Capture the cell that displays the provided text and extract its [x, y] central coordinate. 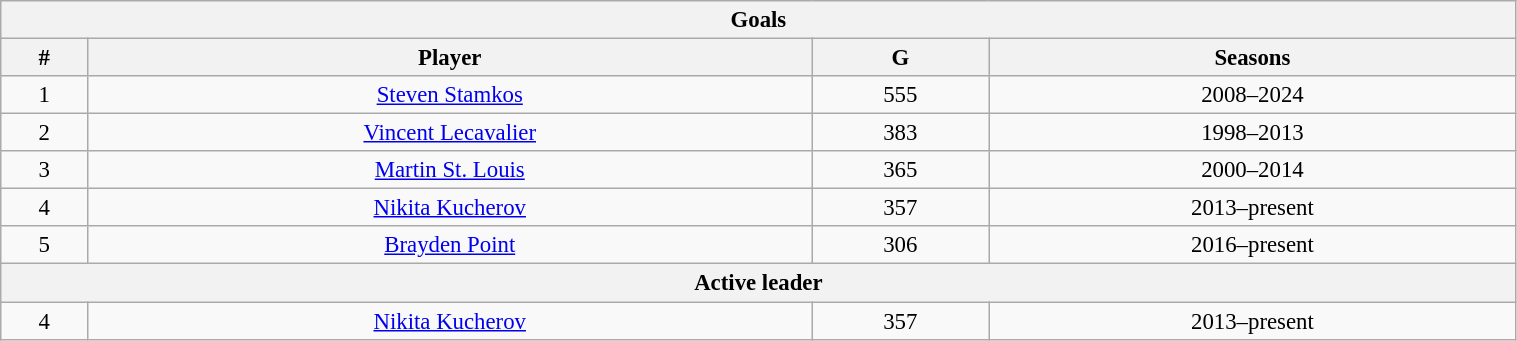
1 [44, 95]
Seasons [1252, 58]
365 [900, 170]
Active leader [758, 283]
2008–2024 [1252, 95]
1998–2013 [1252, 133]
555 [900, 95]
2 [44, 133]
Vincent Lecavalier [450, 133]
# [44, 58]
5 [44, 245]
Martin St. Louis [450, 170]
Player [450, 58]
306 [900, 245]
383 [900, 133]
Goals [758, 20]
2000–2014 [1252, 170]
Steven Stamkos [450, 95]
Brayden Point [450, 245]
G [900, 58]
2016–present [1252, 245]
3 [44, 170]
